Output the (x, y) coordinate of the center of the cell containing the given text.  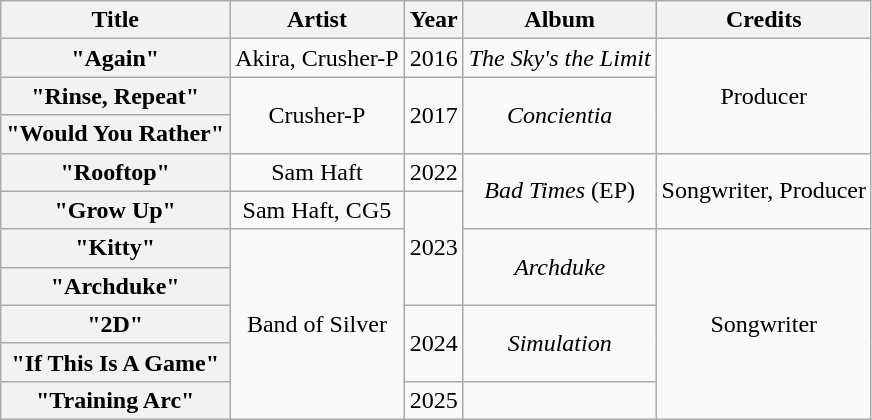
Simulation (560, 343)
Bad Times (EP) (560, 191)
2017 (434, 115)
Year (434, 20)
Producer (764, 96)
"Grow Up" (116, 210)
Credits (764, 20)
"Training Arc" (116, 400)
2023 (434, 248)
Sam Haft, CG5 (318, 210)
Songwriter (764, 324)
Album (560, 20)
Concientia (560, 115)
Songwriter, Producer (764, 191)
Band of Silver (318, 324)
Archduke (560, 267)
"Rinse, Repeat" (116, 96)
Sam Haft (318, 172)
The Sky's the Limit (560, 58)
"Rooftop" (116, 172)
Title (116, 20)
2022 (434, 172)
Crusher-P (318, 115)
"Archduke" (116, 286)
2024 (434, 343)
"Again" (116, 58)
Artist (318, 20)
2016 (434, 58)
"Kitty" (116, 248)
"If This Is A Game" (116, 362)
"2D" (116, 324)
Akira, Crusher-P (318, 58)
2025 (434, 400)
"Would You Rather" (116, 134)
